Capture the cell that displays the provided text and extract its [x, y] central coordinate. 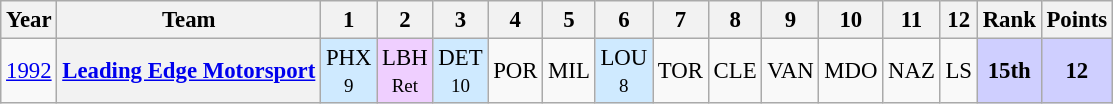
CLE [735, 72]
9 [790, 20]
5 [569, 20]
15th [1009, 72]
6 [624, 20]
MIL [569, 72]
Leading Edge Motorsport [189, 72]
LOU8 [624, 72]
VAN [790, 72]
11 [912, 20]
MDO [851, 72]
2 [405, 20]
Team [189, 20]
Rank [1009, 20]
Year [29, 20]
DET10 [460, 72]
1 [349, 20]
LS [958, 72]
Points [1076, 20]
NAZ [912, 72]
TOR [681, 72]
POR [516, 72]
PHX9 [349, 72]
1992 [29, 72]
8 [735, 20]
10 [851, 20]
7 [681, 20]
LBHRet [405, 72]
4 [516, 20]
3 [460, 20]
